Identify which cell holds the provided text, then report its [x, y] central coordinate. 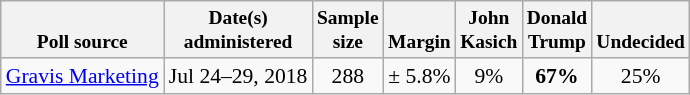
Jul 24–29, 2018 [238, 76]
Undecided [641, 30]
67% [557, 76]
Poll source [82, 30]
Samplesize [348, 30]
DonaldTrump [557, 30]
9% [489, 76]
Margin [419, 30]
± 5.8% [419, 76]
288 [348, 76]
Gravis Marketing [82, 76]
JohnKasich [489, 30]
25% [641, 76]
Date(s)administered [238, 30]
